From the cell containing the given text, extract its center point as (x, y) coordinate. 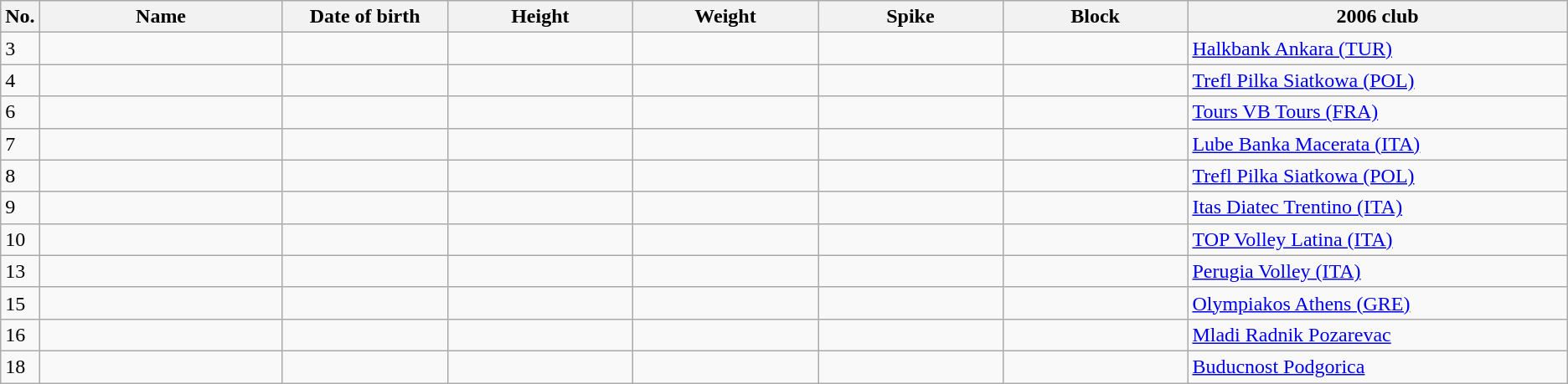
Buducnost Podgorica (1377, 366)
2006 club (1377, 17)
3 (20, 49)
18 (20, 366)
16 (20, 335)
4 (20, 80)
6 (20, 112)
No. (20, 17)
8 (20, 176)
TOP Volley Latina (ITA) (1377, 239)
Mladi Radnik Pozarevac (1377, 335)
Spike (911, 17)
9 (20, 207)
Itas Diatec Trentino (ITA) (1377, 207)
Halkbank Ankara (TUR) (1377, 49)
13 (20, 271)
10 (20, 239)
Height (539, 17)
Date of birth (365, 17)
Weight (725, 17)
Name (161, 17)
15 (20, 303)
7 (20, 144)
Tours VB Tours (FRA) (1377, 112)
Lube Banka Macerata (ITA) (1377, 144)
Block (1096, 17)
Perugia Volley (ITA) (1377, 271)
Olympiakos Athens (GRE) (1377, 303)
